From the cell containing the given text, extract its center point as (x, y) coordinate. 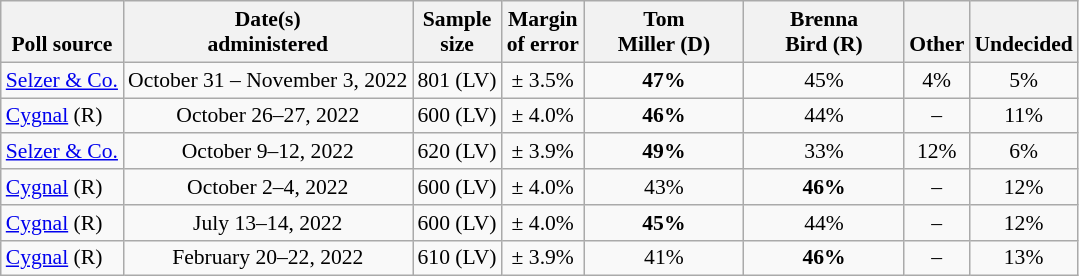
5% (1023, 80)
October 9–12, 2022 (268, 152)
July 13–14, 2022 (268, 223)
801 (LV) (456, 80)
Other (936, 32)
620 (LV) (456, 152)
Samplesize (456, 32)
October 2–4, 2022 (268, 187)
Poll source (62, 32)
Date(s)administered (268, 32)
41% (664, 258)
February 20–22, 2022 (268, 258)
BrennaBird (R) (824, 32)
± 3.5% (543, 80)
Marginof error (543, 32)
October 26–27, 2022 (268, 116)
13% (1023, 258)
4% (936, 80)
TomMiller (D) (664, 32)
Undecided (1023, 32)
6% (1023, 152)
43% (664, 187)
11% (1023, 116)
610 (LV) (456, 258)
49% (664, 152)
47% (664, 80)
33% (824, 152)
October 31 – November 3, 2022 (268, 80)
